Identify which cell holds the provided text, then report its [x, y] central coordinate. 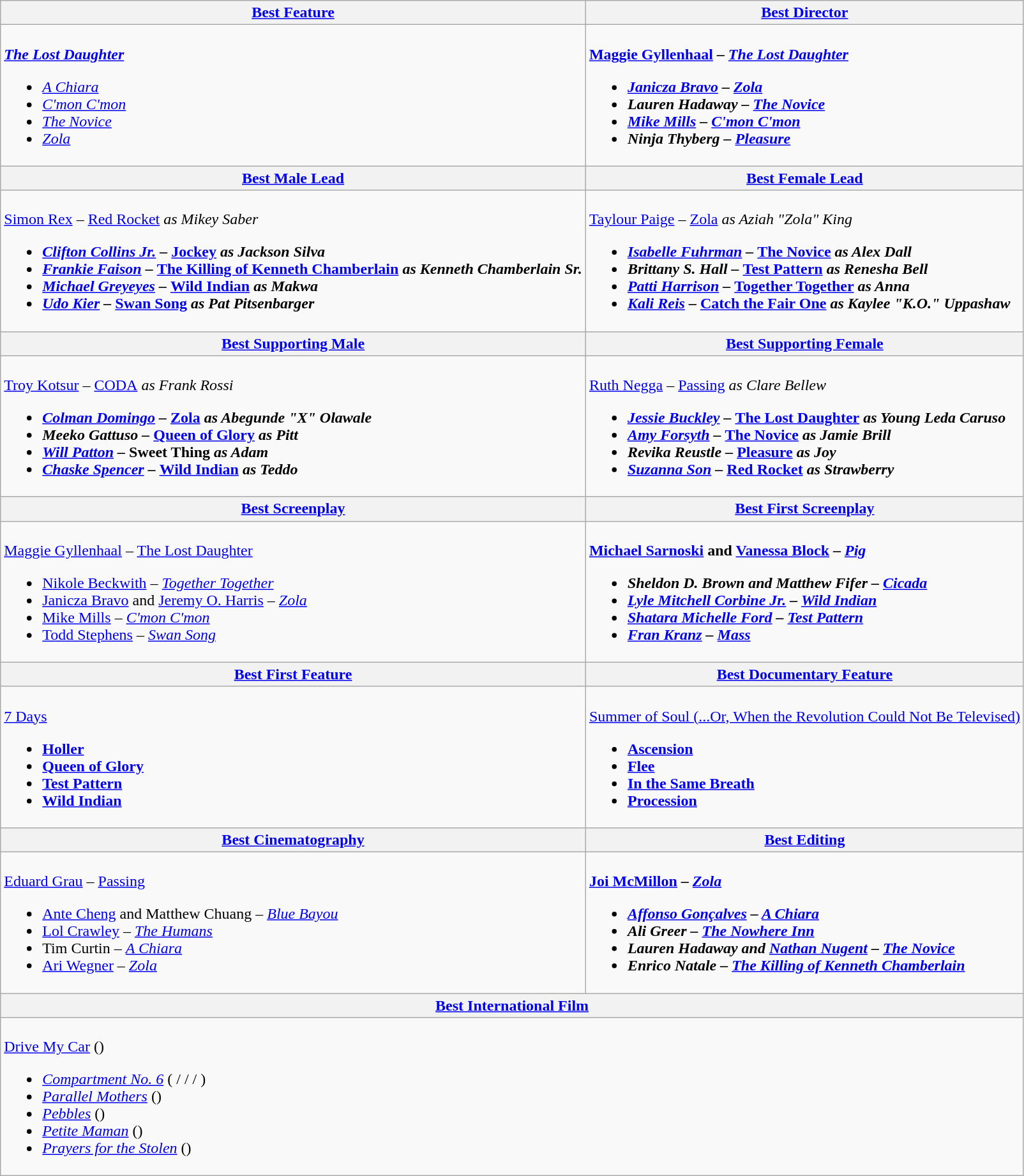
The Lost DaughterA ChiaraC'mon C'monThe NoviceZola [294, 96]
Best First Screenplay [804, 509]
Best Supporting Male [294, 343]
Best International Film [512, 1006]
Best Cinematography [294, 840]
Maggie Gyllenhaal – The Lost DaughterJanicza Bravo – ZolaLauren Hadaway – The NoviceMike Mills – C'mon C'monNinja Thyberg – Pleasure [804, 96]
Summer of Soul (...Or, When the Revolution Could Not Be Televised)AscensionFleeIn the Same BreathProcession [804, 757]
Best Screenplay [294, 509]
Best Director [804, 13]
Best First Feature [294, 674]
Best Male Lead [294, 178]
Best Feature [294, 13]
Best Female Lead [804, 178]
Best Supporting Female [804, 343]
Drive My Car ()Compartment No. 6 ( / / / )Parallel Mothers ()Pebbles ()Petite Maman ()Prayers for the Stolen () [512, 1097]
Eduard Grau – PassingAnte Cheng and Matthew Chuang – Blue BayouLol Crawley – The HumansTim Curtin – A ChiaraAri Wegner – Zola [294, 922]
Best Editing [804, 840]
7 DaysHollerQueen of GloryTest PatternWild Indian [294, 757]
Best Documentary Feature [804, 674]
